Capture the cell that displays the provided text and extract its (x, y) central coordinate. 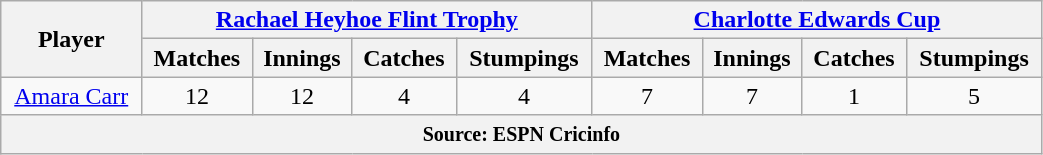
Rachael Heyhoe Flint Trophy (367, 20)
Amara Carr (72, 96)
Player (72, 39)
Charlotte Edwards Cup (817, 20)
5 (974, 96)
1 (854, 96)
Source: ESPN Cricinfo (522, 134)
